Identify which cell holds the provided text, then report its (x, y) central coordinate. 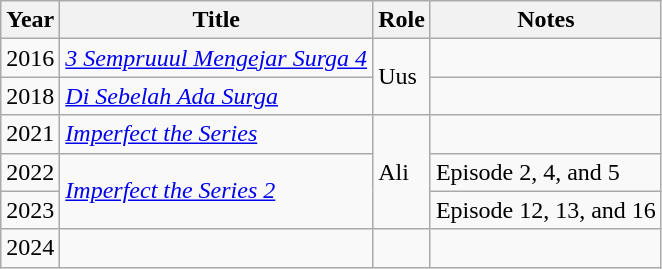
Imperfect the Series (216, 134)
Notes (546, 20)
Role (402, 20)
3 Sempruuul Mengejar Surga 4 (216, 58)
2024 (30, 248)
2021 (30, 134)
2022 (30, 172)
Episode 2, 4, and 5 (546, 172)
Episode 12, 13, and 16 (546, 210)
Uus (402, 77)
2016 (30, 58)
Year (30, 20)
Imperfect the Series 2 (216, 191)
2023 (30, 210)
Di Sebelah Ada Surga (216, 96)
2018 (30, 96)
Title (216, 20)
Ali (402, 172)
